Capture the cell that displays the provided text and extract its (X, Y) central coordinate. 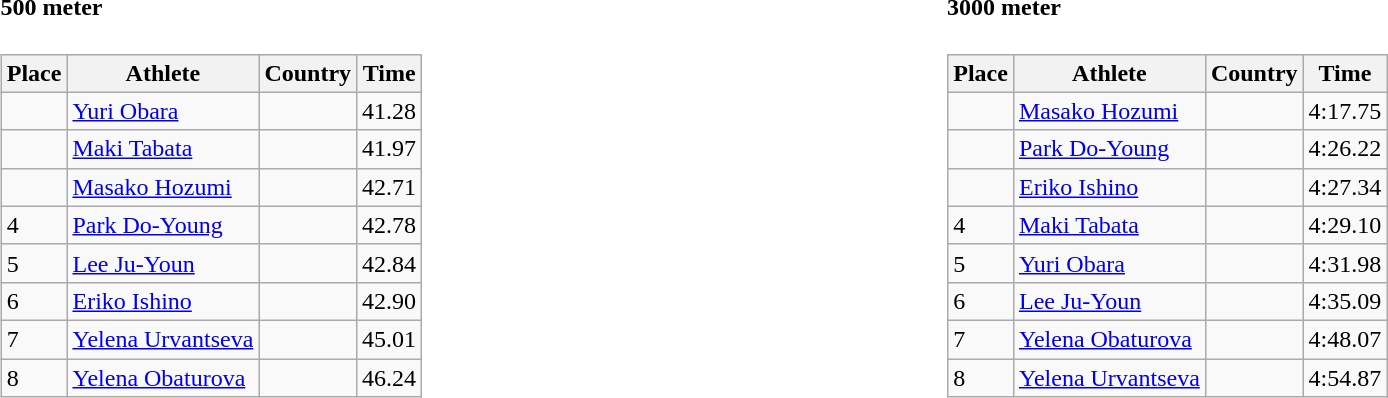
42.90 (390, 301)
4:35.09 (1345, 301)
4:26.22 (1345, 149)
4:27.34 (1345, 187)
42.78 (390, 225)
4:29.10 (1345, 225)
4:54.87 (1345, 378)
41.97 (390, 149)
41.28 (390, 111)
46.24 (390, 378)
4:17.75 (1345, 111)
4:31.98 (1345, 263)
4:48.07 (1345, 339)
42.84 (390, 263)
45.01 (390, 339)
42.71 (390, 187)
